Pinpoint the cell where the given text exists, returning its (X, Y) midpoint coordinate. 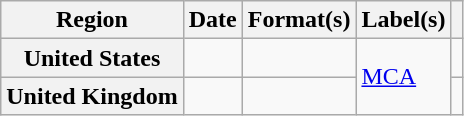
United Kingdom (92, 96)
Region (92, 20)
United States (92, 58)
Label(s) (404, 20)
MCA (404, 77)
Date (212, 20)
Format(s) (299, 20)
